Search for the cell housing the specified text and yield its (x, y) center coordinate. 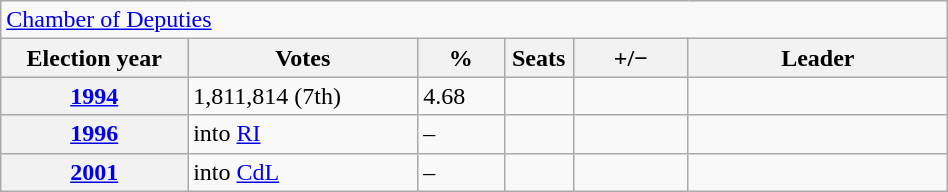
Seats (538, 58)
Election year (94, 58)
4.68 (461, 96)
% (461, 58)
into RI (303, 134)
Chamber of Deputies (474, 20)
Votes (303, 58)
2001 (94, 172)
1994 (94, 96)
+/− (630, 58)
1,811,814 (7th) (303, 96)
into CdL (303, 172)
1996 (94, 134)
Leader (818, 58)
